For the text-containing cell, return its midpoint in (x, y) coordinate format. 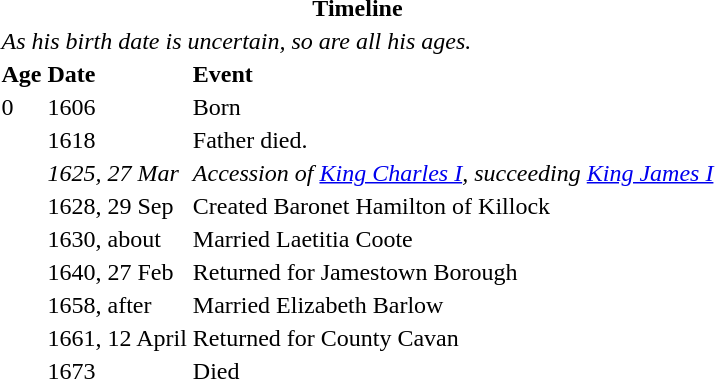
1658, after (117, 305)
Created Baronet Hamilton of Killock (453, 206)
1640, 27 Feb (117, 272)
1618 (117, 140)
Accession of King Charles I, succeeding King James I (453, 173)
0 (22, 107)
Married Elizabeth Barlow (453, 305)
Returned for County Cavan (453, 338)
1661, 12 April (117, 338)
Returned for Jamestown Borough (453, 272)
Born (453, 107)
1630, about (117, 239)
Age (22, 74)
Married Laetitia Coote (453, 239)
1606 (117, 107)
1628, 29 Sep (117, 206)
As his birth date is uncertain, so are all his ages. (358, 41)
1625, 27 Mar (117, 173)
Date (117, 74)
Father died. (453, 140)
Event (453, 74)
